Return [x, y] of the center of cell containing provided text 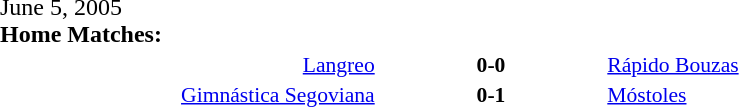
0-0 [492, 64]
